Identify which cell holds the provided text, then report its [x, y] central coordinate. 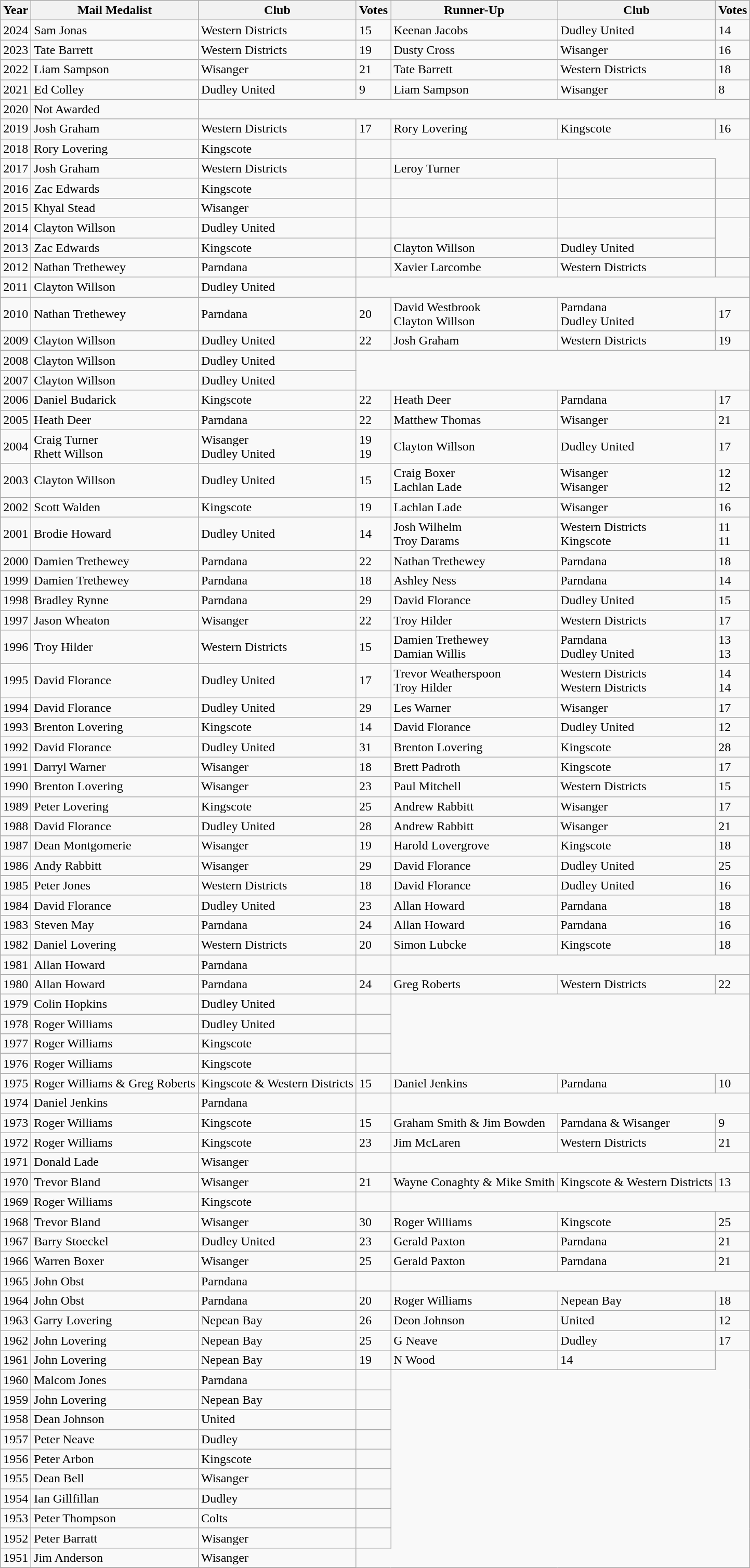
1997 [16, 620]
2022 [16, 70]
1978 [16, 1024]
Dusty Cross [474, 50]
1992 [16, 747]
Craig Boxer Lachlan Lade [474, 480]
Paul Mitchell [474, 787]
1961 [16, 1360]
2005 [16, 420]
1988 [16, 826]
Ed Colley [115, 89]
11 11 [733, 534]
Bradley Rynne [115, 600]
1995 [16, 681]
Trevor Weatherspoon Troy Hilder [474, 681]
Malcom Jones [115, 1380]
1965 [16, 1281]
2009 [16, 341]
8 [733, 89]
Wayne Conaghty & Mike Smith [474, 1182]
Dean Johnson [115, 1419]
Parndana & Wisanger [637, 1123]
2023 [16, 50]
Donald Lade [115, 1162]
1979 [16, 1004]
Western Districts Western Districts [637, 681]
1972 [16, 1142]
1982 [16, 945]
Warren Boxer [115, 1261]
1974 [16, 1103]
1985 [16, 885]
1959 [16, 1400]
Khyal Stead [115, 208]
Simon Lubcke [474, 945]
1976 [16, 1064]
Andy Rabbitt [115, 866]
1960 [16, 1380]
Harold Lovergrove [474, 846]
Damien Trethewey Damian Willis [474, 647]
14 14 [733, 681]
2017 [16, 168]
Roger Williams & Greg Roberts [115, 1083]
Dean Bell [115, 1479]
G Neave [474, 1340]
1984 [16, 905]
Dean Montgomerie [115, 846]
13 13 [733, 647]
Daniel Lovering [115, 945]
1957 [16, 1439]
Graham Smith & Jim Bowden [474, 1123]
2012 [16, 268]
Jason Wheaton [115, 620]
2024 [16, 30]
2003 [16, 480]
Peter Barratt [115, 1538]
Deon Johnson [474, 1321]
Runner-Up [474, 10]
1991 [16, 767]
1967 [16, 1241]
2000 [16, 561]
2020 [16, 109]
10 [733, 1083]
1962 [16, 1340]
1996 [16, 647]
1956 [16, 1459]
Jim McLaren [474, 1142]
1975 [16, 1083]
Daniel Budarick [115, 400]
Year [16, 10]
Darryl Warner [115, 767]
David Westbrook Clayton Willson [474, 314]
1977 [16, 1044]
1969 [16, 1202]
2006 [16, 400]
19 19 [373, 447]
Mail Medalist [115, 10]
Josh Wilhelm Troy Darams [474, 534]
1986 [16, 866]
1993 [16, 727]
1980 [16, 985]
1987 [16, 846]
2008 [16, 361]
Peter Thompson [115, 1518]
1952 [16, 1538]
13 [733, 1182]
1989 [16, 806]
Not Awarded [115, 109]
1964 [16, 1301]
2016 [16, 188]
Colin Hopkins [115, 1004]
Wisanger Wisanger [637, 480]
Greg Roberts [474, 985]
N Wood [474, 1360]
1998 [16, 600]
1968 [16, 1221]
2004 [16, 447]
1951 [16, 1558]
Les Warner [474, 708]
Keenan Jacobs [474, 30]
30 [373, 1221]
Western Districts Kingscote [637, 534]
Peter Neave [115, 1439]
2010 [16, 314]
2021 [16, 89]
1983 [16, 925]
Brett Padroth [474, 767]
1966 [16, 1261]
Peter Arbon [115, 1459]
Xavier Larcombe [474, 268]
1990 [16, 787]
1999 [16, 580]
1981 [16, 965]
2007 [16, 380]
12 12 [733, 480]
2001 [16, 534]
1955 [16, 1479]
1970 [16, 1182]
Scott Walden [115, 507]
Ian Gillfillan [115, 1498]
31 [373, 747]
2013 [16, 248]
Barry Stoeckel [115, 1241]
1963 [16, 1321]
Matthew Thomas [474, 420]
Peter Lovering [115, 806]
1958 [16, 1419]
Ashley Ness [474, 580]
Wisanger Dudley United [277, 447]
Lachlan Lade [474, 507]
Colts [277, 1518]
26 [373, 1321]
1953 [16, 1518]
1954 [16, 1498]
Peter Jones [115, 885]
2011 [16, 287]
2015 [16, 208]
1994 [16, 708]
2018 [16, 149]
Jim Anderson [115, 1558]
Steven May [115, 925]
Brodie Howard [115, 534]
Sam Jonas [115, 30]
2014 [16, 228]
2019 [16, 129]
2002 [16, 507]
1973 [16, 1123]
1971 [16, 1162]
Craig Turner Rhett Willson [115, 447]
Garry Lovering [115, 1321]
Leroy Turner [474, 168]
